Scan for the cell matching the given text and deliver its (X, Y) coordinate at center. 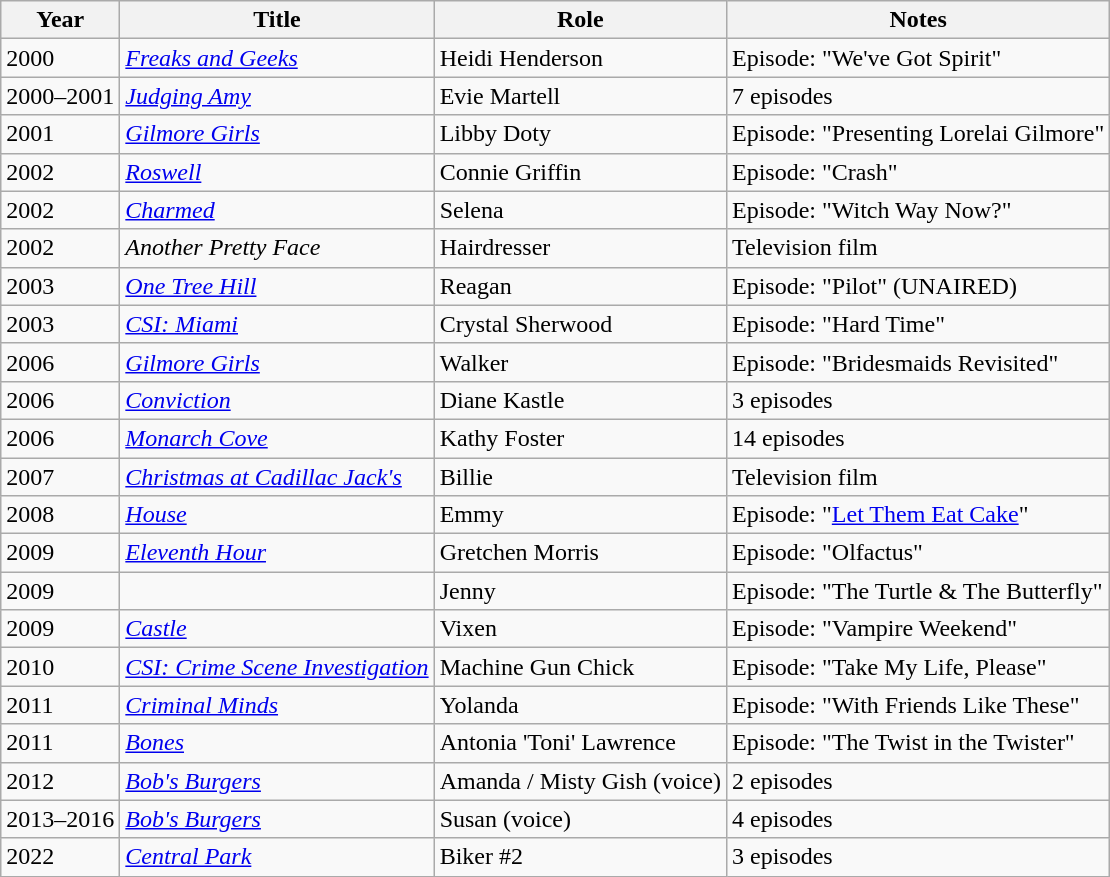
Libby Doty (580, 134)
Amanda / Misty Gish (voice) (580, 781)
Episode: "Olfactus" (918, 553)
Episode: "Take My Life, Please" (918, 667)
Crystal Sherwood (580, 324)
Episode: "Witch Way Now?" (918, 210)
2013–2016 (60, 819)
Monarch Cove (277, 438)
CSI: Miami (277, 324)
Bones (277, 743)
Connie Griffin (580, 172)
2 episodes (918, 781)
2007 (60, 477)
2008 (60, 515)
Reagan (580, 286)
Role (580, 20)
Another Pretty Face (277, 248)
Freaks and Geeks (277, 58)
Christmas at Cadillac Jack's (277, 477)
Hairdresser (580, 248)
Episode: "Vampire Weekend" (918, 629)
Episode: "With Friends Like These" (918, 705)
Episode: "The Turtle & The Butterfly" (918, 591)
Judging Amy (277, 96)
2022 (60, 857)
Jenny (580, 591)
2001 (60, 134)
Vixen (580, 629)
Biker #2 (580, 857)
Diane Kastle (580, 400)
Evie Martell (580, 96)
2010 (60, 667)
2000 (60, 58)
Roswell (277, 172)
4 episodes (918, 819)
Billie (580, 477)
Episode: "Let Them Eat Cake" (918, 515)
2000–2001 (60, 96)
Episode: "Hard Time" (918, 324)
Episode: "Pilot" (UNAIRED) (918, 286)
Eleventh Hour (277, 553)
Antonia 'Toni' Lawrence (580, 743)
Gretchen Morris (580, 553)
House (277, 515)
Charmed (277, 210)
Susan (voice) (580, 819)
One Tree Hill (277, 286)
Emmy (580, 515)
Year (60, 20)
7 episodes (918, 96)
Selena (580, 210)
Episode: "The Twist in the Twister" (918, 743)
CSI: Crime Scene Investigation (277, 667)
Walker (580, 362)
Episode: "Presenting Lorelai Gilmore" (918, 134)
Episode: "Bridesmaids Revisited" (918, 362)
Criminal Minds (277, 705)
Heidi Henderson (580, 58)
Episode: "Crash" (918, 172)
14 episodes (918, 438)
Conviction (277, 400)
Yolanda (580, 705)
Title (277, 20)
2012 (60, 781)
Kathy Foster (580, 438)
Castle (277, 629)
Notes (918, 20)
Episode: "We've Got Spirit" (918, 58)
Central Park (277, 857)
Machine Gun Chick (580, 667)
